Provide the [X, Y] coordinate of the cell's center where the given text is located.  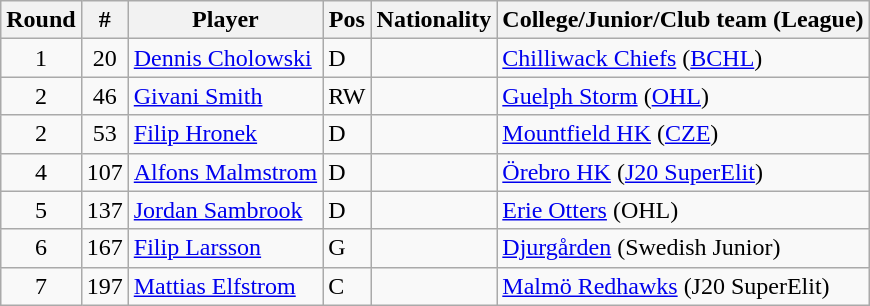
Örebro HK (J20 SuperElit) [683, 172]
Givani Smith [225, 96]
20 [104, 58]
C [347, 286]
# [104, 20]
7 [41, 286]
Filip Hronek [225, 134]
107 [104, 172]
Mattias Elfstrom [225, 286]
4 [41, 172]
Pos [347, 20]
1 [41, 58]
5 [41, 210]
46 [104, 96]
53 [104, 134]
RW [347, 96]
Guelph Storm (OHL) [683, 96]
197 [104, 286]
Mountfield HK (CZE) [683, 134]
Chilliwack Chiefs (BCHL) [683, 58]
Filip Larsson [225, 248]
Jordan Sambrook [225, 210]
Round [41, 20]
6 [41, 248]
Alfons Malmstrom [225, 172]
Player [225, 20]
137 [104, 210]
167 [104, 248]
Djurgården (Swedish Junior) [683, 248]
G [347, 248]
Erie Otters (OHL) [683, 210]
Nationality [434, 20]
College/Junior/Club team (League) [683, 20]
Malmö Redhawks (J20 SuperElit) [683, 286]
Dennis Cholowski [225, 58]
